Search for the cell housing the specified text and yield its [X, Y] center coordinate. 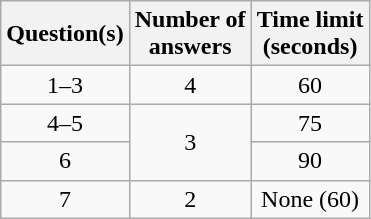
Question(s) [65, 34]
Number ofanswers [190, 34]
7 [65, 199]
1–3 [65, 85]
4–5 [65, 123]
2 [190, 199]
3 [190, 142]
90 [310, 161]
60 [310, 85]
None (60) [310, 199]
Time limit(seconds) [310, 34]
75 [310, 123]
4 [190, 85]
6 [65, 161]
